Locate the cell with the specified text and output its [x, y] center coordinate. 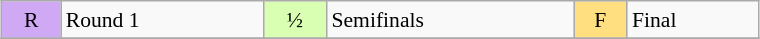
½ [294, 20]
R [32, 20]
Semifinals [450, 20]
Round 1 [162, 20]
F [600, 20]
Final [693, 20]
